For the text-containing cell, return its midpoint in (x, y) coordinate format. 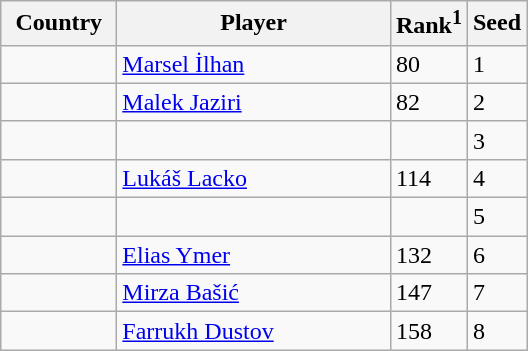
Player (254, 24)
Mirza Bašić (254, 293)
Rank1 (428, 24)
1 (496, 64)
Country (59, 24)
Lukáš Lacko (254, 178)
Elias Ymer (254, 255)
132 (428, 255)
Marsel İlhan (254, 64)
2 (496, 102)
82 (428, 102)
5 (496, 217)
Farrukh Dustov (254, 331)
80 (428, 64)
Seed (496, 24)
4 (496, 178)
147 (428, 293)
6 (496, 255)
114 (428, 178)
158 (428, 331)
8 (496, 331)
3 (496, 140)
7 (496, 293)
Malek Jaziri (254, 102)
